Search for the cell housing the specified text and yield its (x, y) center coordinate. 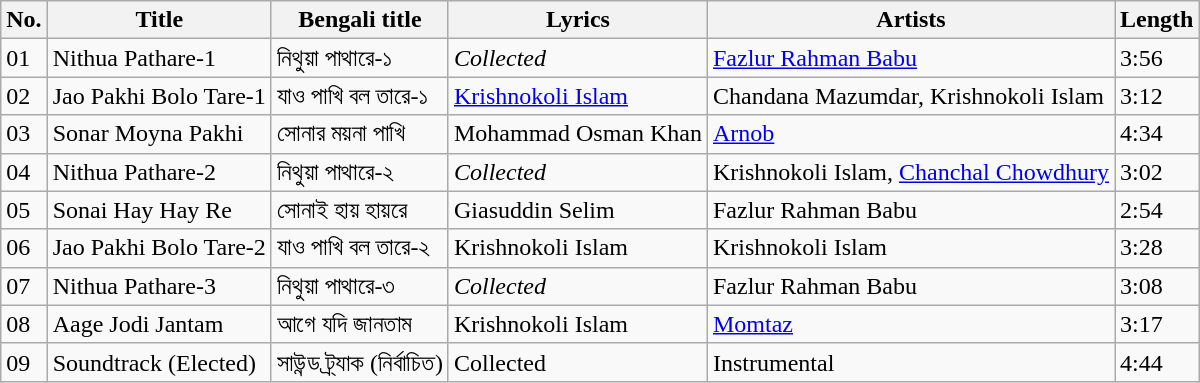
02 (24, 96)
07 (24, 286)
01 (24, 58)
Giasuddin Selim (578, 210)
Sonai Hay Hay Re (159, 210)
4:34 (1157, 134)
Bengali title (360, 20)
Soundtrack (Elected) (159, 362)
3:08 (1157, 286)
03 (24, 134)
08 (24, 324)
নিথুয়া পাথারে-৩ (360, 286)
সাউন্ড ট্র্যাক (নির্বাচিত) (360, 362)
3:17 (1157, 324)
যাও পাখি বল তারে-১ (360, 96)
Lyrics (578, 20)
সোনার ময়না পাখি (360, 134)
4:44 (1157, 362)
Arnob (910, 134)
Jao Pakhi Bolo Tare-2 (159, 248)
3:56 (1157, 58)
05 (24, 210)
Length (1157, 20)
যাও পাখি বল তারে-২ (360, 248)
No. (24, 20)
3:28 (1157, 248)
Nithua Pathare-1 (159, 58)
আগে যদি জানতাম (360, 324)
সোনাই হায় হায়রে (360, 210)
Instrumental (910, 362)
04 (24, 172)
Sonar Moyna Pakhi (159, 134)
নিথুয়া পাথারে-১ (360, 58)
2:54 (1157, 210)
Chandana Mazumdar, Krishnokoli Islam (910, 96)
Nithua Pathare-3 (159, 286)
Momtaz (910, 324)
06 (24, 248)
Nithua Pathare-2 (159, 172)
09 (24, 362)
3:12 (1157, 96)
Aage Jodi Jantam (159, 324)
Jao Pakhi Bolo Tare-1 (159, 96)
Title (159, 20)
Mohammad Osman Khan (578, 134)
Krishnokoli Islam, Chanchal Chowdhury (910, 172)
নিথুয়া পাথারে-২ (360, 172)
Artists (910, 20)
3:02 (1157, 172)
